Return [x, y] of the center of cell containing provided text 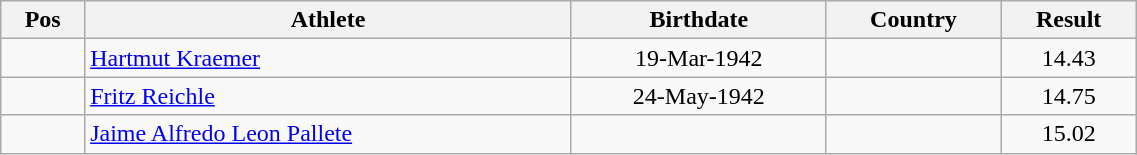
Pos [43, 20]
15.02 [1069, 134]
24-May-1942 [698, 96]
Athlete [328, 20]
Fritz Reichle [328, 96]
Country [913, 20]
Birthdate [698, 20]
Hartmut Kraemer [328, 58]
14.43 [1069, 58]
19-Mar-1942 [698, 58]
14.75 [1069, 96]
Jaime Alfredo Leon Pallete [328, 134]
Result [1069, 20]
